Find where the given text appears and provide that cell's center as (x, y) coordinate. 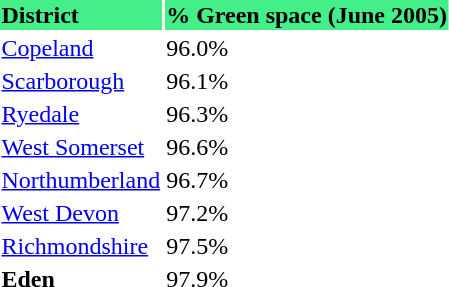
97.2% (307, 213)
96.7% (307, 180)
97.5% (307, 246)
West Devon (81, 213)
District (81, 15)
96.0% (307, 48)
96.3% (307, 114)
West Somerset (81, 147)
Richmondshire (81, 246)
Northumberland (81, 180)
Scarborough (81, 81)
96.1% (307, 81)
Copeland (81, 48)
96.6% (307, 147)
% Green space (June 2005) (307, 15)
Ryedale (81, 114)
